Determine the [x, y] coordinate at the center of the cell enclosing the given text.  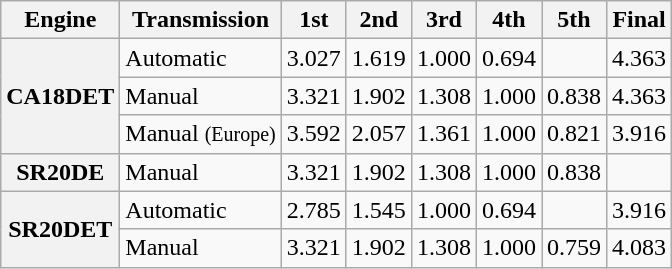
2.057 [378, 134]
3rd [444, 20]
SR20DE [60, 172]
2nd [378, 20]
Manual (Europe) [200, 134]
1.545 [378, 210]
1.619 [378, 58]
1st [314, 20]
3.592 [314, 134]
Final [640, 20]
0.759 [574, 248]
Transmission [200, 20]
1.361 [444, 134]
4.083 [640, 248]
5th [574, 20]
2.785 [314, 210]
3.027 [314, 58]
SR20DET [60, 229]
Engine [60, 20]
CA18DET [60, 96]
0.821 [574, 134]
4th [508, 20]
